Determine the [x, y] coordinate at the center of the cell enclosing the given text.  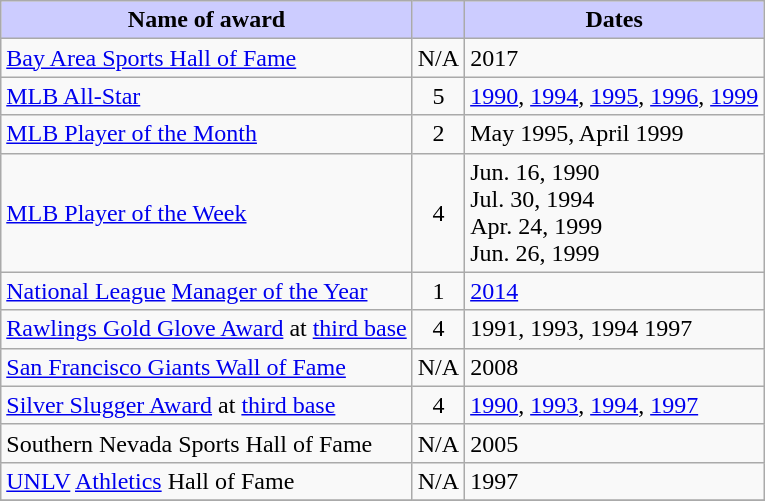
2 [438, 134]
Southern Nevada Sports Hall of Fame [206, 443]
MLB Player of the Month [206, 134]
1991, 1993, 1994 1997 [614, 329]
May 1995, April 1999 [614, 134]
1990, 1993, 1994, 1997 [614, 405]
1997 [614, 481]
San Francisco Giants Wall of Fame [206, 367]
Name of award [206, 20]
2014 [614, 291]
1990, 1994, 1995, 1996, 1999 [614, 96]
MLB All-Star [206, 96]
2017 [614, 58]
Bay Area Sports Hall of Fame [206, 58]
1 [438, 291]
Dates [614, 20]
2008 [614, 367]
UNLV Athletics Hall of Fame [206, 481]
Jun. 16, 1990 Jul. 30, 1994 Apr. 24, 1999 Jun. 26, 1999 [614, 212]
5 [438, 96]
Silver Slugger Award at third base [206, 405]
MLB Player of the Week [206, 212]
2005 [614, 443]
Rawlings Gold Glove Award at third base [206, 329]
National League Manager of the Year [206, 291]
